For the text-containing cell, return its midpoint in [x, y] coordinate format. 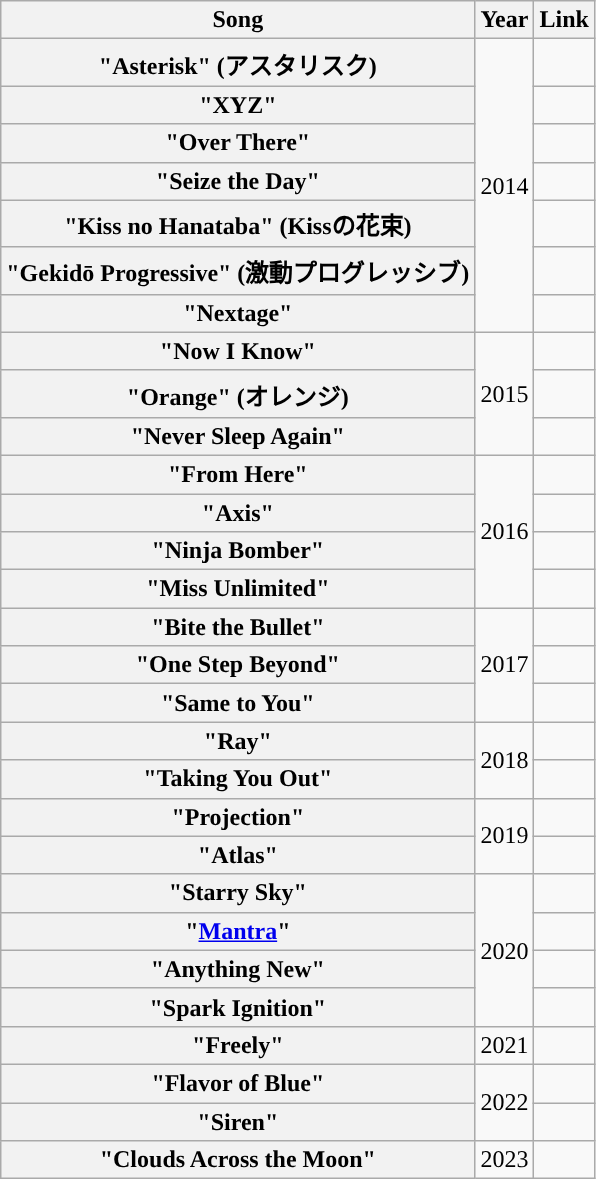
"Flavor of Blue" [238, 1083]
2015 [504, 394]
"Anything New" [238, 969]
2021 [504, 1045]
Link [564, 20]
2018 [504, 760]
2019 [504, 836]
"Same to You" [238, 703]
"Bite the Bullet" [238, 627]
2017 [504, 665]
"Orange" (オレンジ) [238, 394]
"From Here" [238, 474]
"Seize the Day" [238, 181]
2022 [504, 1102]
"Kiss no Hanataba" (Kissの花束) [238, 224]
"Starry Sky" [238, 893]
"Nextage" [238, 313]
"Ray" [238, 741]
"Asterisk" (アスタリスク) [238, 62]
"Atlas" [238, 855]
2014 [504, 186]
Song [238, 20]
"One Step Beyond" [238, 665]
"Axis" [238, 513]
"Miss Unlimited" [238, 589]
2023 [504, 1160]
"Clouds Across the Moon" [238, 1160]
"Now I Know" [238, 351]
"Mantra" [238, 931]
"Ninja Bomber" [238, 551]
2020 [504, 950]
"XYZ" [238, 105]
"Taking You Out" [238, 779]
"Over There" [238, 143]
"Spark Ignition" [238, 1007]
Year [504, 20]
"Projection" [238, 817]
"Gekidō Progressive" (激動プログレッシブ) [238, 270]
"Freely" [238, 1045]
"Siren" [238, 1121]
2016 [504, 531]
"Never Sleep Again" [238, 436]
